Pinpoint the cell where the given text exists, returning its (x, y) midpoint coordinate. 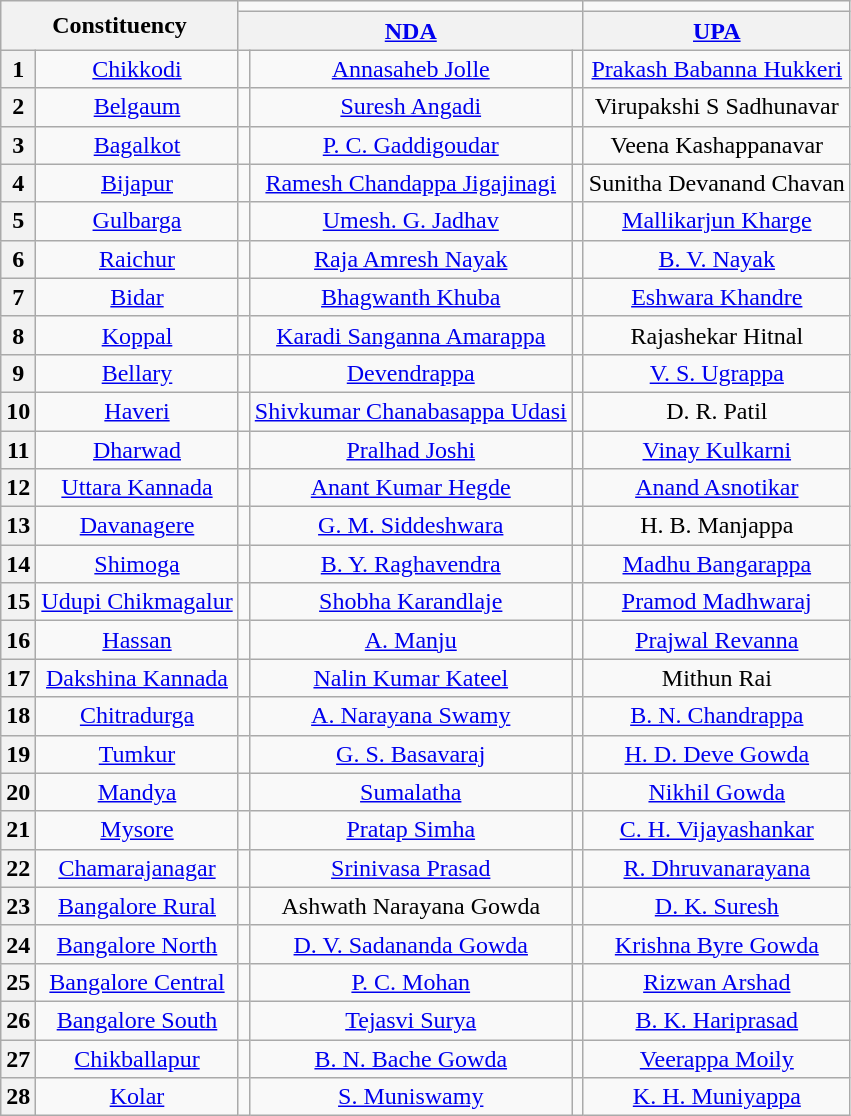
12 (18, 488)
D. R. Patil (716, 411)
17 (18, 678)
P. C. Mohan (410, 982)
Suresh Angadi (410, 107)
5 (18, 221)
Anand Asnotikar (716, 488)
UPA (716, 31)
24 (18, 944)
A. Narayana Swamy (410, 716)
Bangalore South (137, 1020)
Chitradurga (137, 716)
Uttara Kannada (137, 488)
Haveri (137, 411)
Pralhad Joshi (410, 449)
B. V. Nayak (716, 259)
27 (18, 1059)
Mandya (137, 792)
D. K. Suresh (716, 906)
P. C. Gaddigoudar (410, 145)
14 (18, 564)
K. H. Muniyappa (716, 1097)
16 (18, 640)
B. Y. Raghavendra (410, 564)
Rajashekar Hitnal (716, 335)
Chamarajanagar (137, 868)
Virupakshi S Sadhunavar (716, 107)
Tumkur (137, 754)
Krishna Byre Gowda (716, 944)
Madhu Bangarappa (716, 564)
Pratap Simha (410, 830)
Prajwal Revanna (716, 640)
Raja Amresh Nayak (410, 259)
23 (18, 906)
Shimoga (137, 564)
Mysore (137, 830)
H. D. Deve Gowda (716, 754)
Dakshina Kannada (137, 678)
Shivkumar Chanabasappa Udasi (410, 411)
Raichur (137, 259)
Kolar (137, 1097)
3 (18, 145)
15 (18, 602)
Pramod Madhwaraj (716, 602)
Veerappa Moily (716, 1059)
Hassan (137, 640)
B. N. Chandrappa (716, 716)
G. M. Siddeshwara (410, 526)
7 (18, 297)
Umesh. G. Jadhav (410, 221)
21 (18, 830)
C. H. Vijayashankar (716, 830)
20 (18, 792)
Vinay Kulkarni (716, 449)
13 (18, 526)
1 (18, 69)
Karadi Sanganna Amarappa (410, 335)
A. Manju (410, 640)
R. Dhruvanarayana (716, 868)
Nikhil Gowda (716, 792)
G. S. Basavaraj (410, 754)
Dharwad (137, 449)
Ramesh Chandappa Jigajinagi (410, 183)
22 (18, 868)
Bijapur (137, 183)
B. N. Bache Gowda (410, 1059)
D. V. Sadananda Gowda (410, 944)
Ashwath Narayana Gowda (410, 906)
Bellary (137, 373)
Veena Kashappanavar (716, 145)
Bagalkot (137, 145)
6 (18, 259)
Udupi Chikmagalur (137, 602)
2 (18, 107)
S. Muniswamy (410, 1097)
Annasaheb Jolle (410, 69)
Prakash Babanna Hukkeri (716, 69)
Srinivasa Prasad (410, 868)
Nalin Kumar Kateel (410, 678)
Mallikarjun Kharge (716, 221)
28 (18, 1097)
4 (18, 183)
Bangalore Central (137, 982)
Sumalatha (410, 792)
Chikkodi (137, 69)
H. B. Manjappa (716, 526)
B. K. Hariprasad (716, 1020)
Belgaum (137, 107)
Eshwara Khandre (716, 297)
Koppal (137, 335)
Devendrappa (410, 373)
Constituency (120, 26)
Mithun Rai (716, 678)
Anant Kumar Hegde (410, 488)
9 (18, 373)
8 (18, 335)
Bangalore Rural (137, 906)
NDA (410, 31)
Rizwan Arshad (716, 982)
19 (18, 754)
Shobha Karandlaje (410, 602)
11 (18, 449)
Davanagere (137, 526)
10 (18, 411)
Gulbarga (137, 221)
Bangalore North (137, 944)
Sunitha Devanand Chavan (716, 183)
Bidar (137, 297)
Tejasvi Surya (410, 1020)
26 (18, 1020)
25 (18, 982)
V. S. Ugrappa (716, 373)
Chikballapur (137, 1059)
Bhagwanth Khuba (410, 297)
18 (18, 716)
